Return the [X, Y] coordinate for the center point of the cell that contains the specified text.  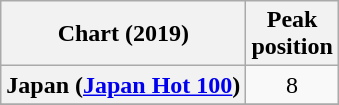
Peakposition [292, 34]
Chart (2019) [124, 34]
8 [292, 85]
Japan (Japan Hot 100) [124, 85]
